For the text-containing cell, return its midpoint in (X, Y) coordinate format. 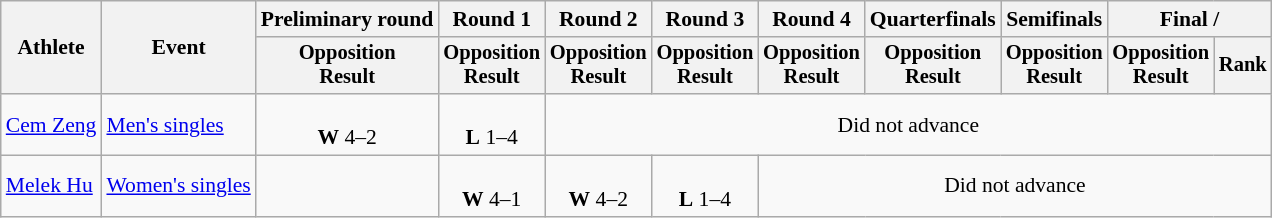
Round 1 (492, 19)
Rank (1243, 66)
Preliminary round (348, 19)
Round 3 (706, 19)
Final / (1189, 19)
Cem Zeng (52, 124)
Women's singles (178, 186)
W 4–1 (492, 186)
Event (178, 48)
Quarterfinals (933, 19)
Melek Hu (52, 186)
Athlete (52, 48)
Men's singles (178, 124)
Round 2 (598, 19)
Semifinals (1054, 19)
Round 4 (812, 19)
